For the text-containing cell, return its midpoint in (x, y) coordinate format. 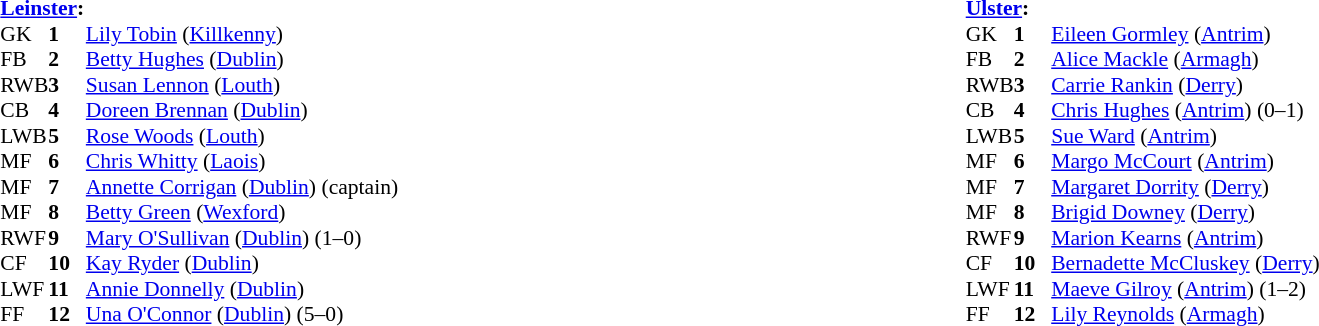
Annette Corrigan (Dublin) (captain) (242, 187)
Betty Green (Wexford) (242, 213)
Kay Ryder (Dublin) (242, 263)
Annie Donnelly (Dublin) (242, 289)
Mary O'Sullivan (Dublin) (1–0) (242, 238)
Rose Woods (Louth) (242, 136)
Susan Lennon (Louth) (242, 85)
Doreen Brennan (Dublin) (242, 111)
Lily Tobin (Killkenny) (242, 34)
Betty Hughes (Dublin) (242, 59)
Chris Whitty (Laois) (242, 161)
